Extract the [x, y] coordinate from the center of the cell holding the provided text.  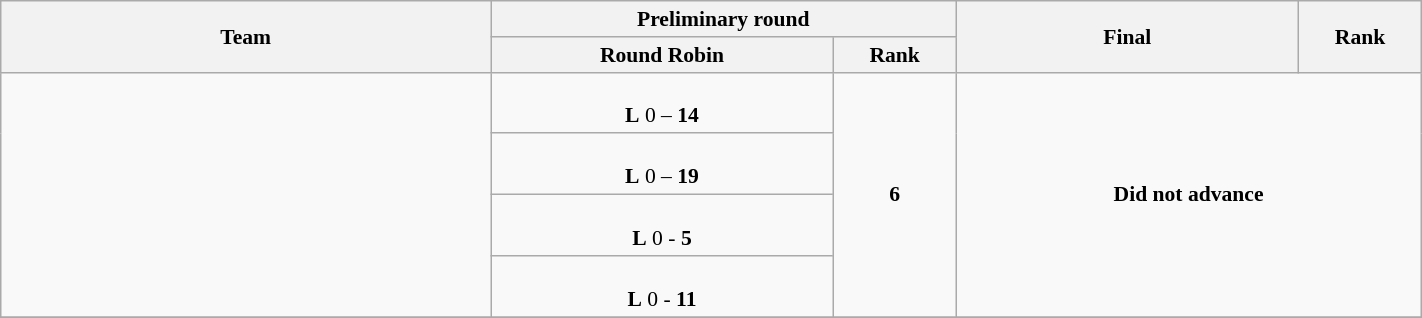
Final [1128, 36]
L 0 - 11 [662, 286]
L 0 – 19 [662, 164]
Preliminary round [724, 19]
L 0 - 5 [662, 226]
Did not advance [1188, 194]
6 [894, 194]
L 0 – 14 [662, 102]
Round Robin [662, 55]
Team [246, 36]
